Detect which cell encompasses the target text, then output its (X, Y) center coordinate. 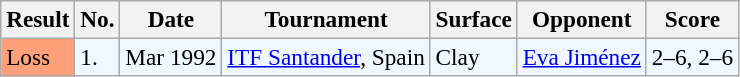
1. (98, 57)
Eva Jiménez (582, 57)
2–6, 2–6 (692, 57)
No. (98, 19)
Opponent (582, 19)
Loss (38, 57)
Tournament (326, 19)
Mar 1992 (171, 57)
Result (38, 19)
Score (692, 19)
ITF Santander, Spain (326, 57)
Date (171, 19)
Clay (474, 57)
Surface (474, 19)
